Return the (x, y) coordinate for the center point of the cell that contains the specified text.  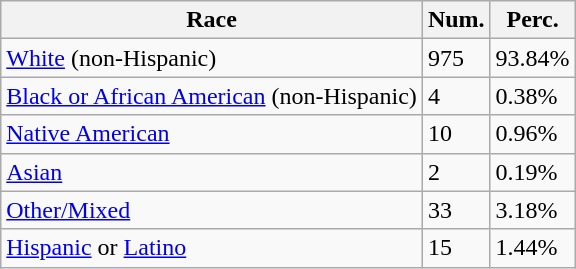
1.44% (532, 248)
White (non-Hispanic) (212, 58)
3.18% (532, 210)
Native American (212, 134)
0.19% (532, 172)
33 (456, 210)
15 (456, 248)
Other/Mixed (212, 210)
4 (456, 96)
Asian (212, 172)
0.38% (532, 96)
975 (456, 58)
93.84% (532, 58)
Hispanic or Latino (212, 248)
Perc. (532, 20)
0.96% (532, 134)
Race (212, 20)
10 (456, 134)
Num. (456, 20)
2 (456, 172)
Black or African American (non-Hispanic) (212, 96)
